Return [x, y] of the center of cell containing provided text 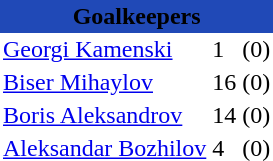
Georgi Kamenski [104, 50]
1 [224, 50]
Biser Mihaylov [104, 82]
Goalkeepers [136, 16]
16 [224, 82]
Boris Aleksandrov [104, 116]
14 [224, 116]
